Locate the cell with the specified text and output its [X, Y] center coordinate. 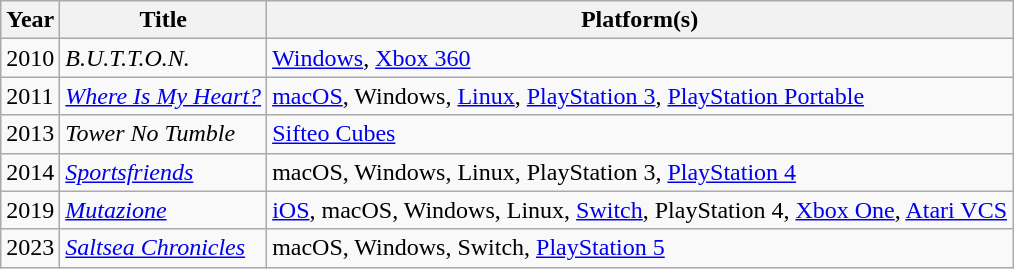
Tower No Tumble [164, 134]
B.U.T.T.O.N. [164, 58]
2019 [30, 210]
Year [30, 20]
2023 [30, 248]
Windows, Xbox 360 [640, 58]
2014 [30, 172]
Sifteo Cubes [640, 134]
macOS, Windows, Linux, PlayStation 3, PlayStation Portable [640, 96]
iOS, macOS, Windows, Linux, Switch, PlayStation 4, Xbox One, Atari VCS [640, 210]
Platform(s) [640, 20]
macOS, Windows, Linux, PlayStation 3, PlayStation 4 [640, 172]
2011 [30, 96]
Title [164, 20]
Saltsea Chronicles [164, 248]
Where Is My Heart? [164, 96]
Sportsfriends [164, 172]
macOS, Windows, Switch, PlayStation 5 [640, 248]
2013 [30, 134]
Mutazione [164, 210]
2010 [30, 58]
